Detect which cell encompasses the target text, then output its (X, Y) center coordinate. 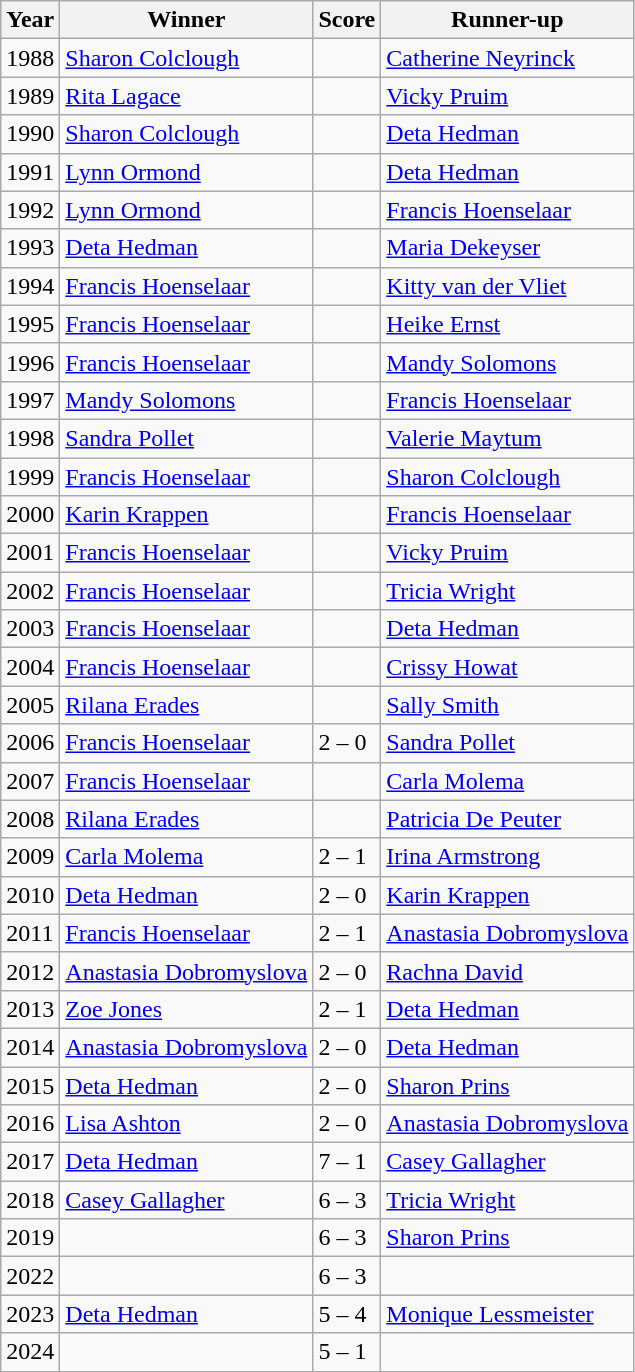
Score (347, 20)
2018 (30, 1200)
Crissy Howat (508, 667)
1998 (30, 438)
2012 (30, 971)
5 – 1 (347, 1352)
2016 (30, 1124)
2010 (30, 895)
Sally Smith (508, 705)
2019 (30, 1238)
2005 (30, 705)
1996 (30, 362)
1995 (30, 324)
2001 (30, 553)
Kitty van der Vliet (508, 286)
Winner (186, 20)
Irina Armstrong (508, 857)
Catherine Neyrinck (508, 58)
2014 (30, 1047)
Maria Dekeyser (508, 248)
1993 (30, 248)
1990 (30, 134)
2000 (30, 515)
2013 (30, 1009)
2009 (30, 857)
1997 (30, 400)
7 – 1 (347, 1162)
Heike Ernst (508, 324)
Runner-up (508, 20)
2007 (30, 781)
1989 (30, 96)
Rachna David (508, 971)
2006 (30, 743)
Rita Lagace (186, 96)
2023 (30, 1314)
Valerie Maytum (508, 438)
2004 (30, 667)
2015 (30, 1085)
2011 (30, 933)
Patricia De Peuter (508, 819)
1988 (30, 58)
2024 (30, 1352)
1999 (30, 477)
1991 (30, 172)
1994 (30, 286)
Zoe Jones (186, 1009)
2017 (30, 1162)
Year (30, 20)
Monique Lessmeister (508, 1314)
5 – 4 (347, 1314)
2002 (30, 591)
2003 (30, 629)
Lisa Ashton (186, 1124)
1992 (30, 210)
2022 (30, 1276)
2008 (30, 819)
